Capture the cell that displays the provided text and extract its [x, y] central coordinate. 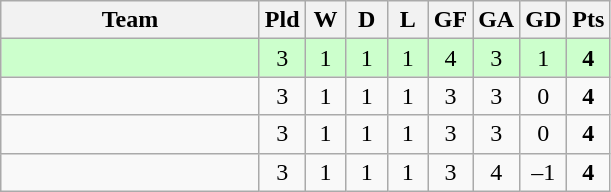
W [326, 20]
Pld [282, 20]
Pts [588, 20]
–1 [544, 172]
D [366, 20]
GD [544, 20]
GF [450, 20]
Team [130, 20]
GA [496, 20]
L [408, 20]
